Scan for the cell matching the given text and deliver its (x, y) coordinate at center. 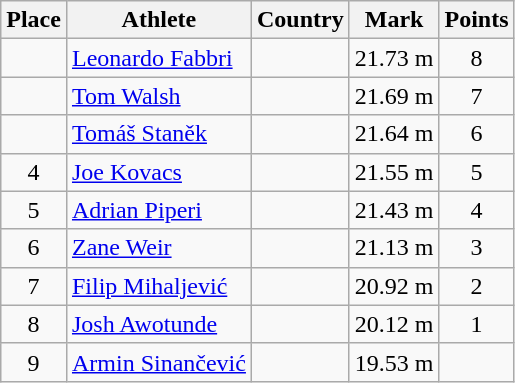
Tom Walsh (158, 96)
Adrian Piperi (158, 210)
21.13 m (394, 248)
20.92 m (394, 286)
Tomáš Staněk (158, 134)
Armin Sinančević (158, 362)
Mark (394, 20)
20.12 m (394, 324)
Points (476, 20)
21.69 m (394, 96)
Joe Kovacs (158, 172)
Zane Weir (158, 248)
Athlete (158, 20)
Country (300, 20)
Filip Mihaljević (158, 286)
3 (476, 248)
Leonardo Fabbri (158, 58)
1 (476, 324)
Place (34, 20)
21.73 m (394, 58)
21.64 m (394, 134)
19.53 m (394, 362)
Josh Awotunde (158, 324)
9 (34, 362)
21.43 m (394, 210)
21.55 m (394, 172)
2 (476, 286)
